Capture the cell that displays the provided text and extract its [x, y] central coordinate. 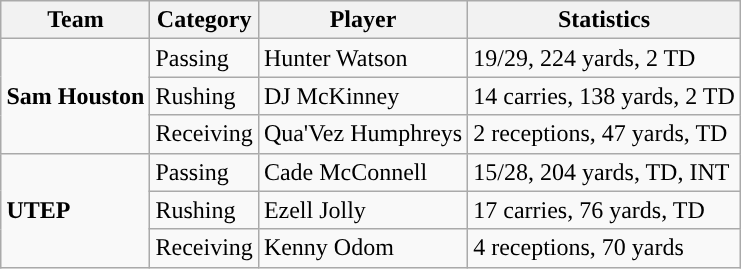
Qua'Vez Humphreys [362, 134]
Cade McConnell [362, 172]
2 receptions, 47 yards, TD [604, 134]
Player [362, 20]
4 receptions, 70 yards [604, 248]
Hunter Watson [362, 58]
Kenny Odom [362, 248]
19/29, 224 yards, 2 TD [604, 58]
UTEP [76, 210]
DJ McKinney [362, 96]
Ezell Jolly [362, 210]
Category [204, 20]
14 carries, 138 yards, 2 TD [604, 96]
Team [76, 20]
Sam Houston [76, 96]
Statistics [604, 20]
15/28, 204 yards, TD, INT [604, 172]
17 carries, 76 yards, TD [604, 210]
